Return the [X, Y] coordinate for the center point of the cell that contains the specified text.  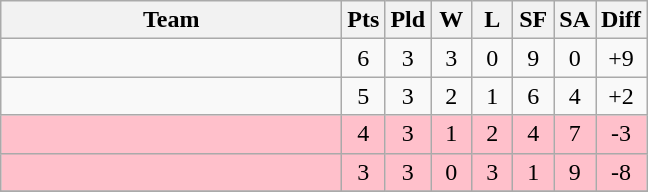
+2 [622, 96]
Diff [622, 20]
L [492, 20]
-3 [622, 134]
+9 [622, 58]
SF [534, 20]
7 [575, 134]
Team [172, 20]
W [452, 20]
-8 [622, 172]
SA [575, 20]
Pts [364, 20]
Pld [408, 20]
5 [364, 96]
